Find where the given text appears and provide that cell's center as [x, y] coordinate. 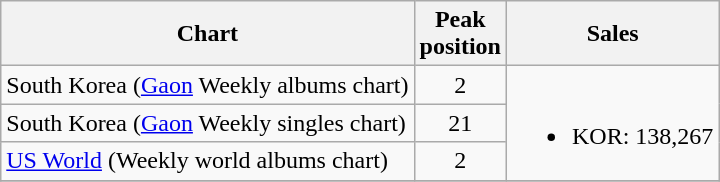
US World (Weekly world albums chart) [208, 161]
South Korea (Gaon Weekly albums chart) [208, 85]
KOR: 138,267 [612, 123]
South Korea (Gaon Weekly singles chart) [208, 123]
21 [460, 123]
Sales [612, 34]
Chart [208, 34]
Peakposition [460, 34]
